Search for the cell housing the specified text and yield its [X, Y] center coordinate. 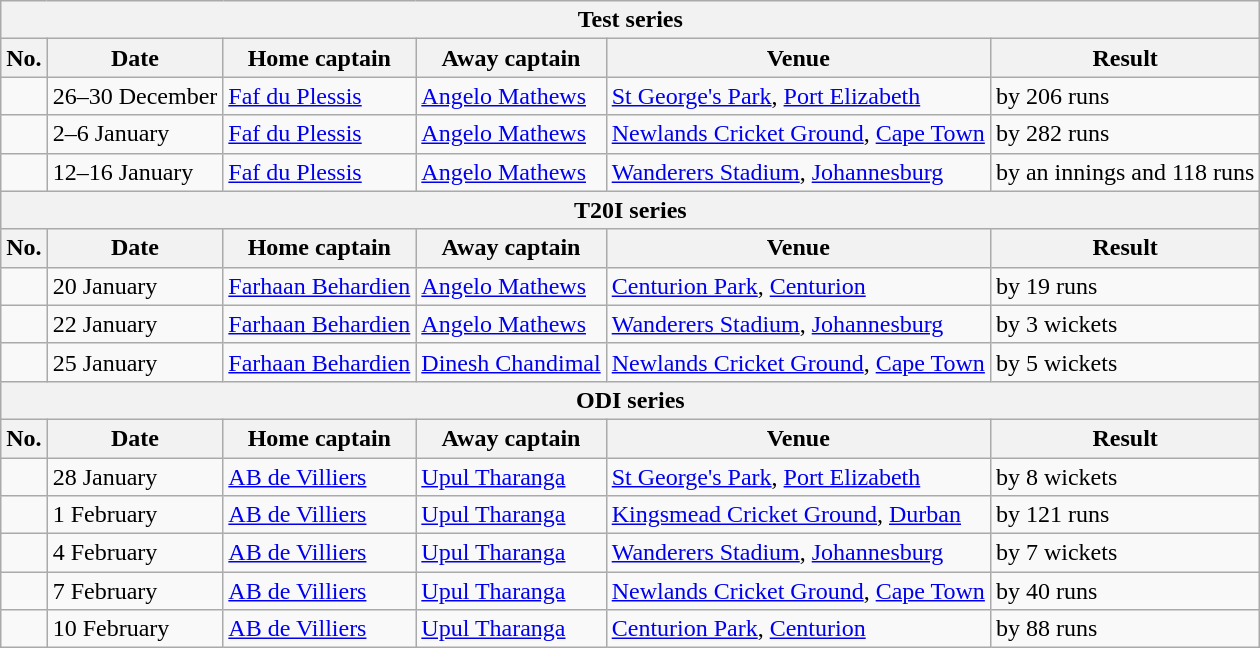
by 40 runs [1124, 591]
12–16 January [135, 172]
by 3 wickets [1124, 324]
22 January [135, 324]
by 206 runs [1124, 96]
by 121 runs [1124, 515]
by 282 runs [1124, 134]
by 7 wickets [1124, 553]
by 19 runs [1124, 286]
1 February [135, 515]
4 February [135, 553]
by 8 wickets [1124, 477]
20 January [135, 286]
10 February [135, 629]
Test series [630, 20]
by 88 runs [1124, 629]
2–6 January [135, 134]
T20I series [630, 210]
25 January [135, 362]
by an innings and 118 runs [1124, 172]
Dinesh Chandimal [511, 362]
Kingsmead Cricket Ground, Durban [798, 515]
26–30 December [135, 96]
7 February [135, 591]
28 January [135, 477]
by 5 wickets [1124, 362]
ODI series [630, 400]
